From the cell containing the given text, extract its center point as (X, Y) coordinate. 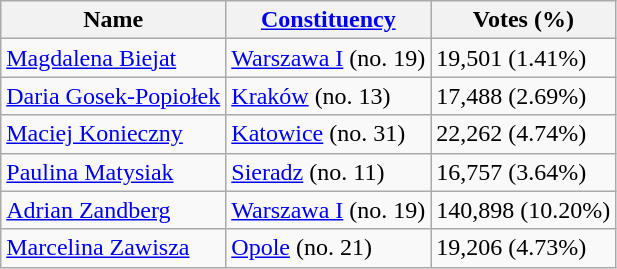
Sieradz (no. 11) (328, 172)
19,501 (1.41%) (524, 58)
140,898 (10.20%) (524, 210)
Opole (no. 21) (328, 248)
16,757 (3.64%) (524, 172)
Magdalena Biejat (114, 58)
Constituency (328, 20)
Name (114, 20)
22,262 (4.74%) (524, 134)
Kraków (no. 13) (328, 96)
Paulina Matysiak (114, 172)
Daria Gosek-Popiołek (114, 96)
Marcelina Zawisza (114, 248)
Votes (%) (524, 20)
Katowice (no. 31) (328, 134)
19,206 (4.73%) (524, 248)
17,488 (2.69%) (524, 96)
Maciej Konieczny (114, 134)
Adrian Zandberg (114, 210)
